Scan for the cell matching the given text and deliver its (x, y) coordinate at center. 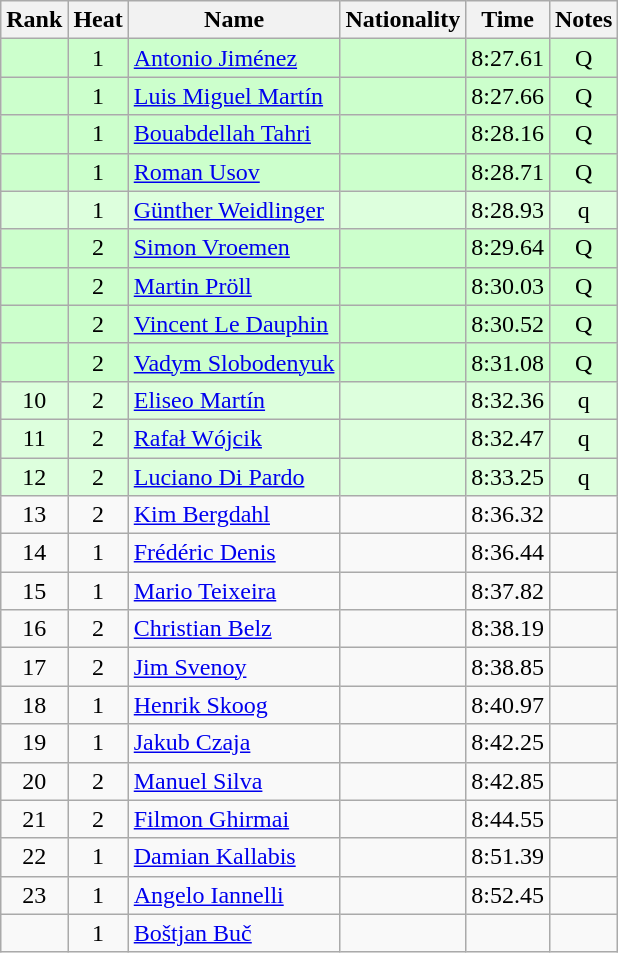
8:42.25 (508, 743)
Günther Weidlinger (234, 210)
8:27.61 (508, 58)
Time (508, 20)
Damian Kallabis (234, 857)
8:29.64 (508, 248)
Boštjan Buč (234, 933)
Mario Teixeira (234, 591)
8:33.25 (508, 477)
8:36.32 (508, 515)
8:28.71 (508, 172)
15 (34, 591)
21 (34, 819)
Luciano Di Pardo (234, 477)
12 (34, 477)
Simon Vroemen (234, 248)
8:28.93 (508, 210)
19 (34, 743)
8:32.47 (508, 438)
Christian Belz (234, 629)
Antonio Jiménez (234, 58)
17 (34, 667)
8:32.36 (508, 400)
Eliseo Martín (234, 400)
Roman Usov (234, 172)
Name (234, 20)
Nationality (403, 20)
Vadym Slobodenyuk (234, 362)
8:38.19 (508, 629)
Manuel Silva (234, 781)
Notes (583, 20)
Angelo Iannelli (234, 895)
8:52.45 (508, 895)
8:31.08 (508, 362)
Martin Pröll (234, 286)
22 (34, 857)
8:44.55 (508, 819)
Bouabdellah Tahri (234, 134)
Jim Svenoy (234, 667)
8:30.52 (508, 324)
10 (34, 400)
20 (34, 781)
8:28.16 (508, 134)
8:38.85 (508, 667)
Heat (98, 20)
8:40.97 (508, 705)
Rank (34, 20)
Frédéric Denis (234, 553)
13 (34, 515)
Vincent Le Dauphin (234, 324)
14 (34, 553)
Rafał Wójcik (234, 438)
8:27.66 (508, 96)
8:36.44 (508, 553)
23 (34, 895)
11 (34, 438)
Luis Miguel Martín (234, 96)
16 (34, 629)
8:30.03 (508, 286)
8:42.85 (508, 781)
8:51.39 (508, 857)
Jakub Czaja (234, 743)
Filmon Ghirmai (234, 819)
8:37.82 (508, 591)
Kim Bergdahl (234, 515)
18 (34, 705)
Henrik Skoog (234, 705)
